Identify which cell holds the provided text, then report its [x, y] central coordinate. 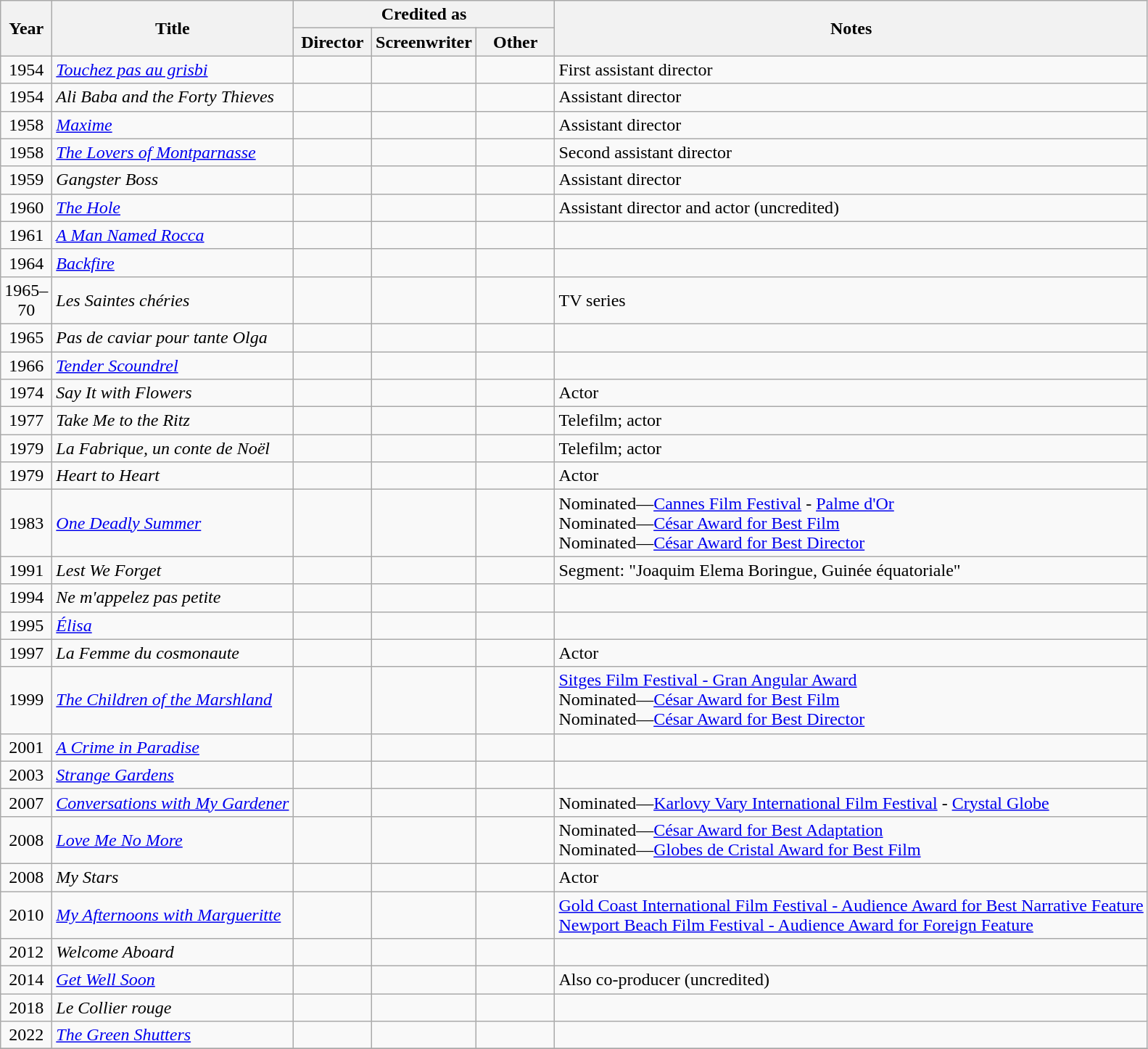
2010 [26, 914]
Screenwriter [424, 42]
2014 [26, 980]
1994 [26, 598]
The Green Shutters [173, 1035]
First assistant director [851, 70]
Other [515, 42]
La Femme du cosmonaute [173, 653]
Maxime [173, 125]
1965–70 [26, 300]
Strange Gardens [173, 775]
Welcome Aboard [173, 953]
Segment: "Joaquim Elema Boringue, Guinée équatoriale" [851, 570]
Conversations with My Gardener [173, 802]
1974 [26, 393]
2007 [26, 802]
Credited as [424, 15]
Nominated—Karlovy Vary International Film Festival - Crystal Globe [851, 802]
2001 [26, 747]
A Man Named Rocca [173, 235]
1999 [26, 700]
Ne m'appelez pas petite [173, 598]
Touchez pas au grisbi [173, 70]
Take Me to the Ritz [173, 421]
1964 [26, 263]
2012 [26, 953]
1961 [26, 235]
TV series [851, 300]
Love Me No More [173, 840]
1960 [26, 207]
Pas de caviar pour tante Olga [173, 337]
Title [173, 28]
Gold Coast International Film Festival - Audience Award for Best Narrative FeatureNewport Beach Film Festival - Audience Award for Foreign Feature [851, 914]
Nominated—César Award for Best AdaptationNominated—Globes de Cristal Award for Best Film [851, 840]
1983 [26, 523]
The Lovers of Montparnasse [173, 152]
2003 [26, 775]
Assistant director and actor (uncredited) [851, 207]
Tender Scoundrel [173, 365]
Second assistant director [851, 152]
Élisa [173, 625]
Say It with Flowers [173, 393]
1995 [26, 625]
One Deadly Summer [173, 523]
La Fabrique, un conte de Noël [173, 448]
Ali Baba and the Forty Thieves [173, 97]
A Crime in Paradise [173, 747]
My Stars [173, 877]
Sitges Film Festival - Gran Angular AwardNominated—César Award for Best FilmNominated—César Award for Best Director [851, 700]
2022 [26, 1035]
My Afternoons with Margueritte [173, 914]
Gangster Boss [173, 180]
Also co-producer (uncredited) [851, 980]
Notes [851, 28]
Year [26, 28]
1966 [26, 365]
2018 [26, 1008]
The Children of the Marshland [173, 700]
1991 [26, 570]
Nominated—Cannes Film Festival - Palme d'OrNominated—César Award for Best FilmNominated—César Award for Best Director [851, 523]
Get Well Soon [173, 980]
1997 [26, 653]
Director [332, 42]
Backfire [173, 263]
1977 [26, 421]
Heart to Heart [173, 476]
1965 [26, 337]
1959 [26, 180]
The Hole [173, 207]
Les Saintes chéries [173, 300]
Le Collier rouge [173, 1008]
Lest We Forget [173, 570]
